Find where the given text appears and provide that cell's center as (X, Y) coordinate. 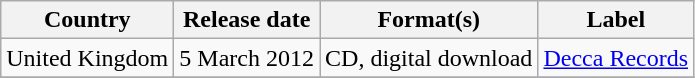
Label (616, 20)
Country (88, 20)
5 March 2012 (247, 58)
United Kingdom (88, 58)
CD, digital download (429, 58)
Decca Records (616, 58)
Format(s) (429, 20)
Release date (247, 20)
